Determine the [x, y] coordinate at the center of the cell enclosing the given text.  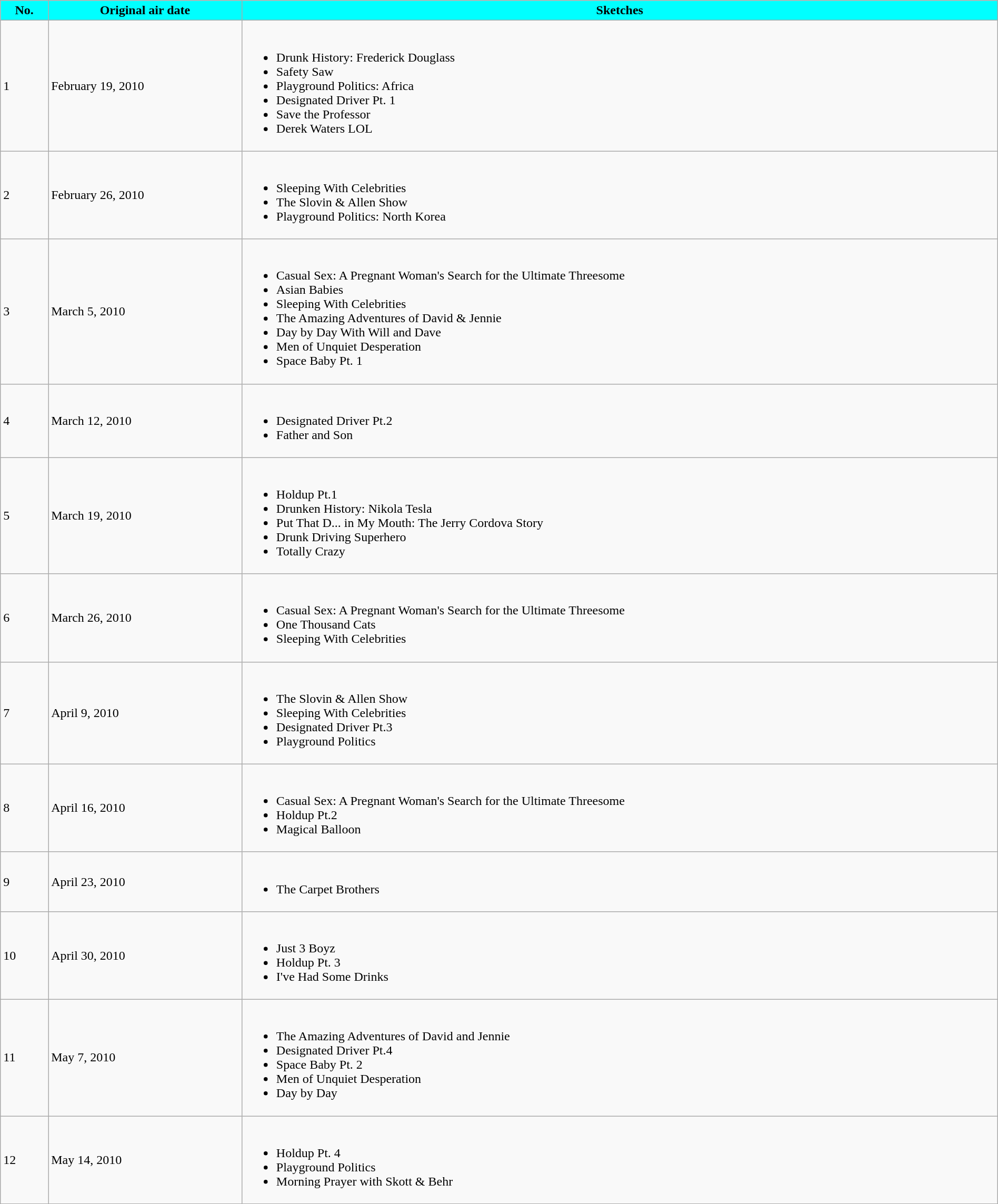
3 [24, 312]
Casual Sex: A Pregnant Woman's Search for the Ultimate ThreesomeHoldup Pt.2Magical Balloon [620, 808]
10 [24, 955]
Sketches [620, 11]
7 [24, 713]
Holdup Pt.1Drunken History: Nikola TeslaPut That D... in My Mouth: The Jerry Cordova StoryDrunk Driving SuperheroTotally Crazy [620, 516]
March 5, 2010 [145, 312]
Just 3 BoyzHoldup Pt. 3I've Had Some Drinks [620, 955]
The Carpet Brothers [620, 881]
April 30, 2010 [145, 955]
2 [24, 195]
9 [24, 881]
Holdup Pt. 4Playground PoliticsMorning Prayer with Skott & Behr [620, 1160]
11 [24, 1057]
Casual Sex: A Pregnant Woman's Search for the Ultimate ThreesomeOne Thousand CatsSleeping With Celebrities [620, 618]
May 7, 2010 [145, 1057]
May 14, 2010 [145, 1160]
The Amazing Adventures of David and JennieDesignated Driver Pt.4Space Baby Pt. 2Men of Unquiet DesperationDay by Day [620, 1057]
March 26, 2010 [145, 618]
March 12, 2010 [145, 421]
February 19, 2010 [145, 86]
No. [24, 11]
April 23, 2010 [145, 881]
Drunk History: Frederick DouglassSafety SawPlayground Politics: AfricaDesignated Driver Pt. 1Save the ProfessorDerek Waters LOL [620, 86]
February 26, 2010 [145, 195]
March 19, 2010 [145, 516]
8 [24, 808]
April 16, 2010 [145, 808]
Sleeping With CelebritiesThe Slovin & Allen ShowPlayground Politics: North Korea [620, 195]
5 [24, 516]
12 [24, 1160]
4 [24, 421]
6 [24, 618]
The Slovin & Allen ShowSleeping With CelebritiesDesignated Driver Pt.3Playground Politics [620, 713]
Designated Driver Pt.2Father and Son [620, 421]
April 9, 2010 [145, 713]
Original air date [145, 11]
1 [24, 86]
